Detect which cell encompasses the target text, then output its [x, y] center coordinate. 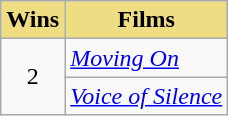
2 [33, 77]
Films [146, 20]
Voice of Silence [146, 96]
Wins [33, 20]
Moving On [146, 58]
